Identify which cell holds the provided text, then report its [x, y] central coordinate. 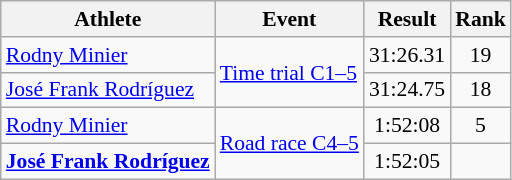
Road race C4–5 [290, 144]
Time trial C1–5 [290, 72]
Event [290, 19]
31:26.31 [407, 55]
18 [480, 90]
Athlete [108, 19]
Result [407, 19]
1:52:08 [407, 126]
31:24.75 [407, 90]
19 [480, 55]
5 [480, 126]
Rank [480, 19]
1:52:05 [407, 162]
